Return the [X, Y] coordinate for the center point of the cell that contains the specified text.  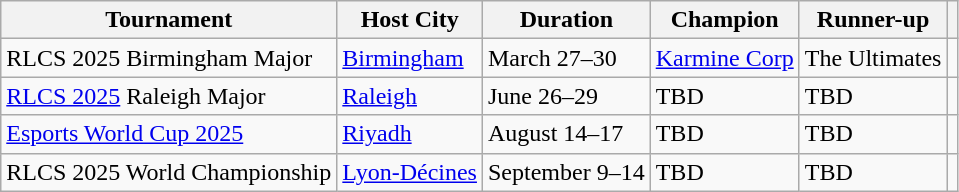
Riyadh [410, 134]
Champion [724, 20]
September 9–14 [566, 172]
Birmingham [410, 58]
The Ultimates [873, 58]
March 27–30 [566, 58]
Karmine Corp [724, 58]
Host City [410, 20]
Tournament [169, 20]
Runner-up [873, 20]
June 26–29 [566, 96]
RLCS 2025 Birmingham Major [169, 58]
Lyon-Décines [410, 172]
Raleigh [410, 96]
Duration [566, 20]
RLCS 2025 Raleigh Major [169, 96]
Esports World Cup 2025 [169, 134]
RLCS 2025 World Championship [169, 172]
August 14–17 [566, 134]
